Scan for the cell matching the given text and deliver its (X, Y) coordinate at center. 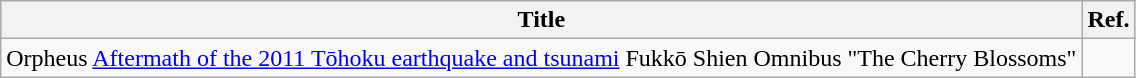
Ref. (1108, 20)
Orpheus Aftermath of the 2011 Tōhoku earthquake and tsunami Fukkō Shien Omnibus "The Cherry Blossoms" (542, 58)
Title (542, 20)
